Provide the (X, Y) coordinate of the cell's center where the given text is located.  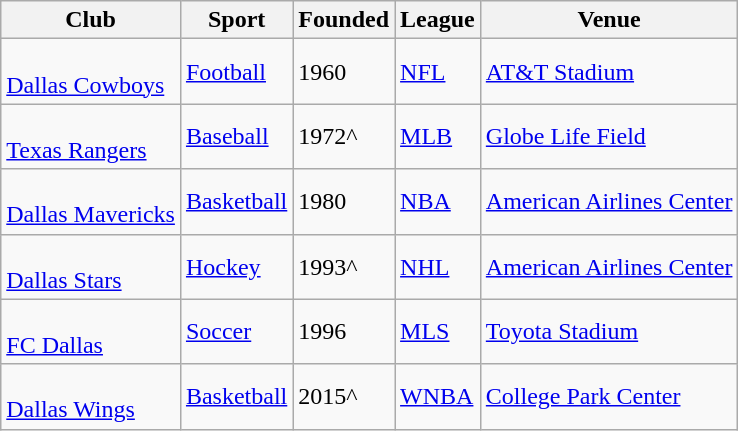
MLB (438, 136)
WNBA (438, 396)
Baseball (236, 136)
Club (91, 20)
League (438, 20)
Dallas Wings (91, 396)
Globe Life Field (609, 136)
MLS (438, 332)
1960 (344, 72)
Soccer (236, 332)
NFL (438, 72)
AT&T Stadium (609, 72)
Sport (236, 20)
Toyota Stadium (609, 332)
1993^ (344, 266)
Dallas Stars (91, 266)
1996 (344, 332)
Hockey (236, 266)
Football (236, 72)
Dallas Cowboys (91, 72)
1972^ (344, 136)
College Park Center (609, 396)
Texas Rangers (91, 136)
2015^ (344, 396)
Founded (344, 20)
Venue (609, 20)
NHL (438, 266)
1980 (344, 202)
NBA (438, 202)
Dallas Mavericks (91, 202)
FC Dallas (91, 332)
